Capture the cell that displays the provided text and extract its [X, Y] central coordinate. 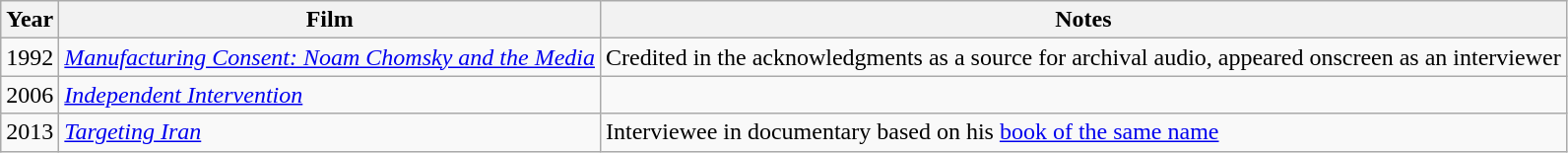
Interviewee in documentary based on his book of the same name [1083, 132]
1992 [30, 57]
Manufacturing Consent: Noam Chomsky and the Media [330, 57]
2013 [30, 132]
Independent Intervention [330, 95]
Film [330, 20]
Year [30, 20]
Credited in the acknowledgments as a source for archival audio, appeared onscreen as an interviewer [1083, 57]
Targeting Iran [330, 132]
2006 [30, 95]
Notes [1083, 20]
